From the cell containing the given text, extract its center point as (x, y) coordinate. 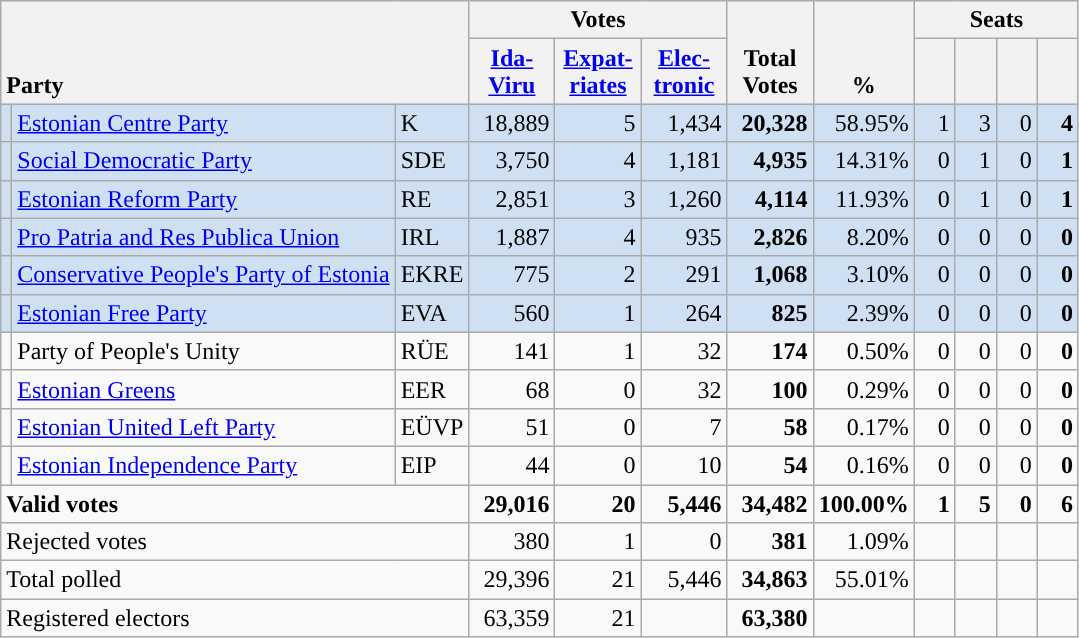
2 (598, 275)
Total Votes (770, 52)
54 (770, 465)
2,826 (770, 237)
63,359 (512, 618)
EÜVP (432, 427)
100 (770, 389)
11.93% (864, 199)
6 (1058, 503)
EVA (432, 313)
EER (432, 389)
Ida- Viru (512, 72)
55.01% (864, 580)
44 (512, 465)
34,863 (770, 580)
381 (770, 542)
Valid votes (235, 503)
Estonian Reform Party (204, 199)
0.17% (864, 427)
Social Democratic Party (204, 161)
Estonian Greens (204, 389)
18,889 (512, 123)
0.29% (864, 389)
20 (598, 503)
RÜE (432, 351)
Elec- tronic (684, 72)
IRL (432, 237)
775 (512, 275)
174 (770, 351)
58 (770, 427)
1,887 (512, 237)
380 (512, 542)
Estonian Centre Party (204, 123)
1,181 (684, 161)
8.20% (864, 237)
14.31% (864, 161)
1.09% (864, 542)
34,482 (770, 503)
0.16% (864, 465)
Expat- riates (598, 72)
Estonian Free Party (204, 313)
% (864, 52)
141 (512, 351)
Estonian United Left Party (204, 427)
560 (512, 313)
2,851 (512, 199)
3.10% (864, 275)
K (432, 123)
Party of People's Unity (204, 351)
SDE (432, 161)
0.50% (864, 351)
935 (684, 237)
51 (512, 427)
264 (684, 313)
3,750 (512, 161)
100.00% (864, 503)
63,380 (770, 618)
EKRE (432, 275)
10 (684, 465)
RE (432, 199)
825 (770, 313)
4,114 (770, 199)
Votes (598, 20)
Conservative People's Party of Estonia (204, 275)
291 (684, 275)
68 (512, 389)
20,328 (770, 123)
Registered electors (235, 618)
58.95% (864, 123)
2.39% (864, 313)
Total polled (235, 580)
EIP (432, 465)
1,434 (684, 123)
7 (684, 427)
1,260 (684, 199)
29,016 (512, 503)
29,396 (512, 580)
Party (235, 52)
Rejected votes (235, 542)
Estonian Independence Party (204, 465)
4,935 (770, 161)
Seats (996, 20)
1,068 (770, 275)
Pro Patria and Res Publica Union (204, 237)
